Return (x, y) of the center of cell containing provided text 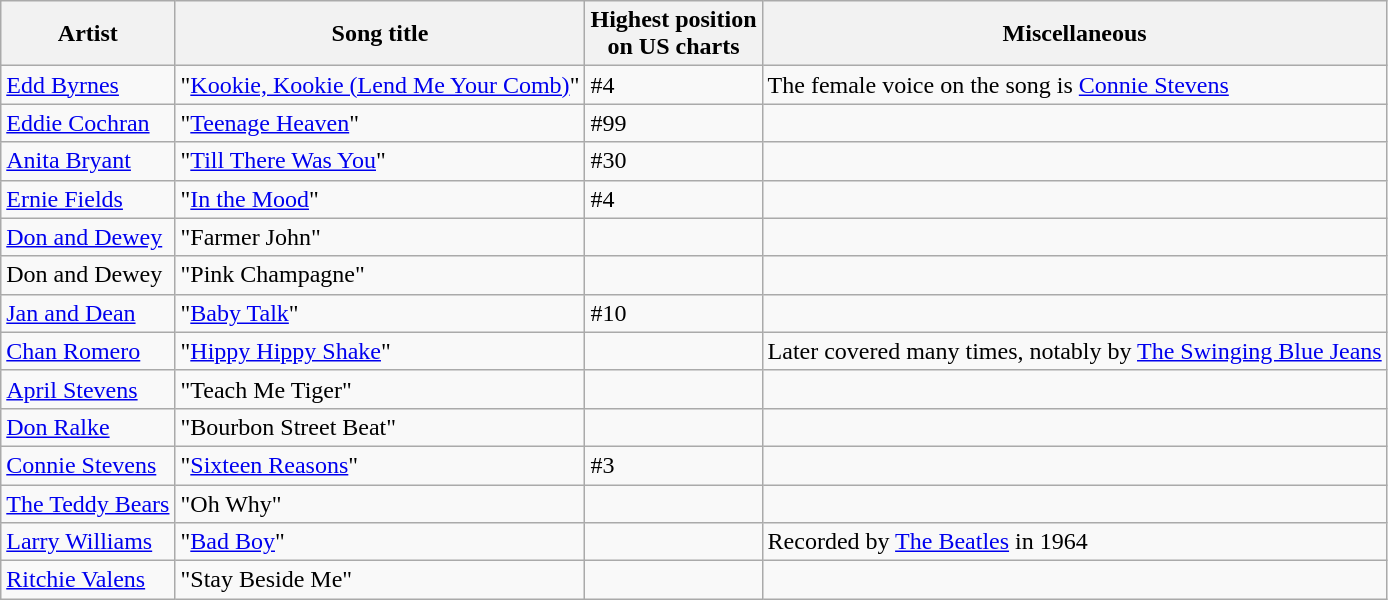
#99 (674, 123)
"Sixteen Reasons" (380, 465)
Recorded by The Beatles in 1964 (1074, 542)
Larry Williams (88, 542)
"Teach Me Tiger" (380, 389)
"Kookie, Kookie (Lend Me Your Comb)" (380, 85)
April Stevens (88, 389)
"Baby Talk" (380, 313)
Edd Byrnes (88, 85)
#3 (674, 465)
"Stay Beside Me" (380, 580)
"Oh Why" (380, 503)
Song title (380, 34)
Jan and Dean (88, 313)
#10 (674, 313)
"Hippy Hippy Shake" (380, 351)
Later covered many times, notably by The Swinging Blue Jeans (1074, 351)
#30 (674, 161)
Ernie Fields (88, 199)
Ritchie Valens (88, 580)
Chan Romero (88, 351)
"Teenage Heaven" (380, 123)
Connie Stevens (88, 465)
Artist (88, 34)
Don Ralke (88, 427)
The Teddy Bears (88, 503)
Miscellaneous (1074, 34)
The female voice on the song is Connie Stevens (1074, 85)
"Bourbon Street Beat" (380, 427)
Highest position on US charts (674, 34)
"In the Mood" (380, 199)
"Farmer John" (380, 237)
Anita Bryant (88, 161)
"Till There Was You" (380, 161)
"Pink Champagne" (380, 275)
"Bad Boy" (380, 542)
Eddie Cochran (88, 123)
